Extract the (X, Y) coordinate from the center of the cell holding the provided text.  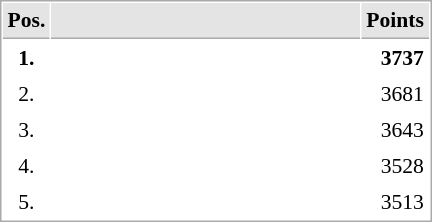
5. (26, 201)
3643 (396, 129)
3. (26, 129)
1. (26, 57)
3737 (396, 57)
4. (26, 165)
Points (396, 21)
3513 (396, 201)
3528 (396, 165)
3681 (396, 93)
2. (26, 93)
Pos. (26, 21)
